Return the (x, y) coordinate for the center point of the cell that contains the specified text.  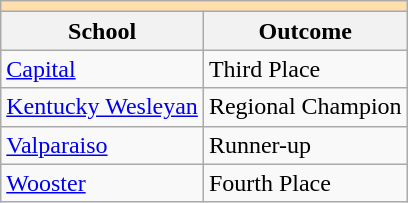
Wooster (102, 183)
Regional Champion (305, 107)
Runner-up (305, 145)
Kentucky Wesleyan (102, 107)
School (102, 31)
Fourth Place (305, 183)
Capital (102, 69)
Outcome (305, 31)
Valparaiso (102, 145)
Third Place (305, 69)
